From the cell containing the given text, extract its center point as [x, y] coordinate. 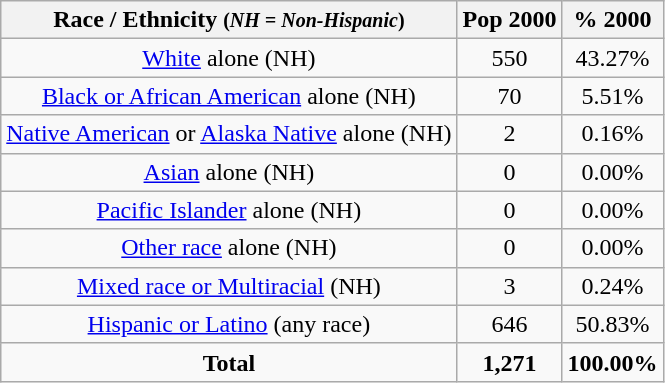
Pacific Islander alone (NH) [229, 210]
3 [510, 286]
Total [229, 362]
1,271 [510, 362]
Black or African American alone (NH) [229, 96]
Asian alone (NH) [229, 172]
2 [510, 134]
% 2000 [612, 20]
70 [510, 96]
Mixed race or Multiracial (NH) [229, 286]
0.16% [612, 134]
Native American or Alaska Native alone (NH) [229, 134]
43.27% [612, 58]
550 [510, 58]
Hispanic or Latino (any race) [229, 324]
Other race alone (NH) [229, 248]
5.51% [612, 96]
0.24% [612, 286]
100.00% [612, 362]
White alone (NH) [229, 58]
50.83% [612, 324]
Race / Ethnicity (NH = Non-Hispanic) [229, 20]
Pop 2000 [510, 20]
646 [510, 324]
